Provide the (X, Y) coordinate of the cell's center where the given text is located.  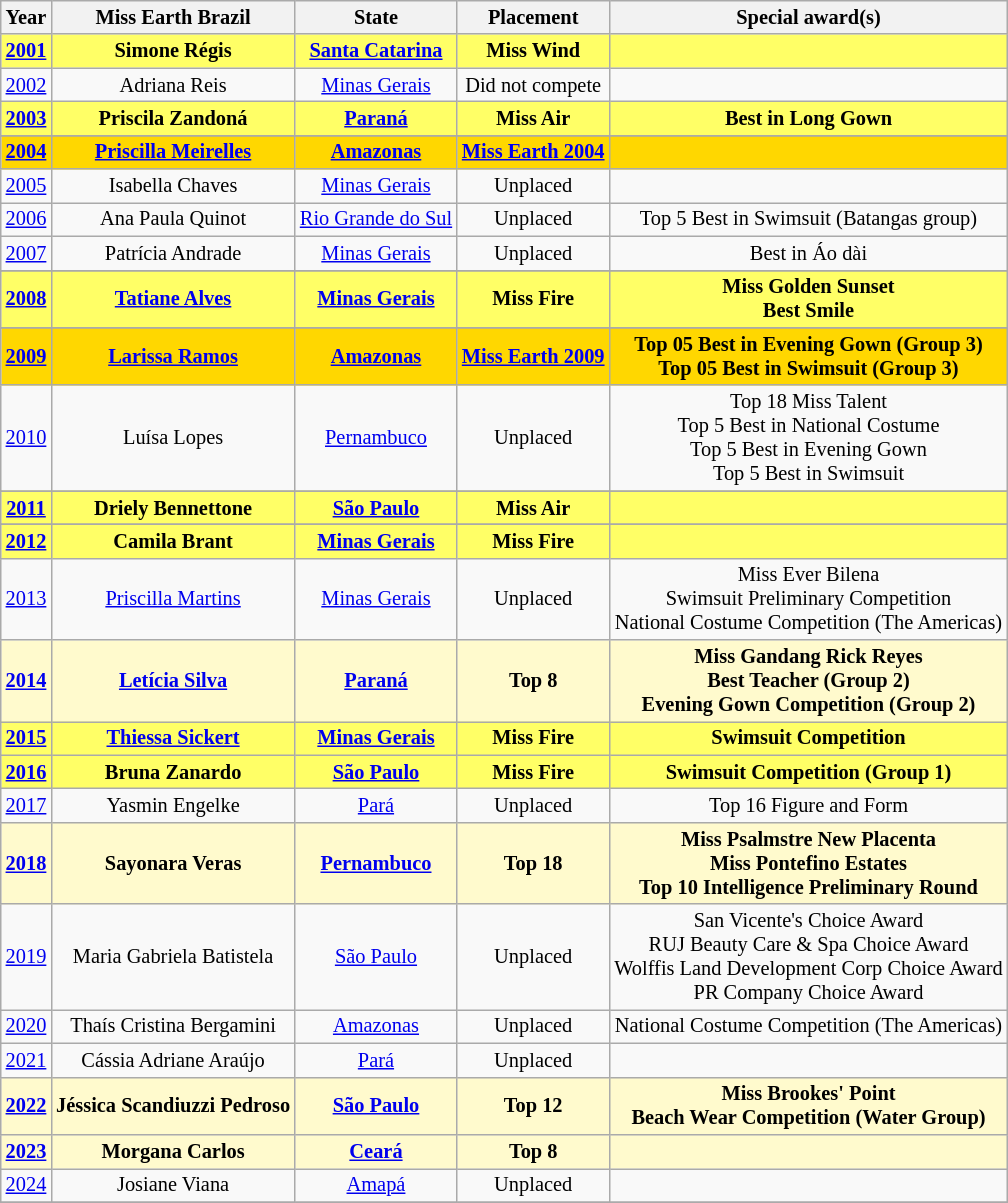
Luísa Lopes (173, 438)
2005 (26, 186)
2015 (26, 738)
Thaís Cristina Bergamini (173, 1026)
Thiessa Sickert (173, 738)
2024 (26, 1185)
2014 (26, 681)
Priscilla Meirelles (173, 152)
Miss Brookes' Point Beach Wear Competition (Water Group) (808, 1106)
Placement (533, 17)
Morgana Carlos (173, 1151)
2012 (26, 541)
Swimsuit Competition (Group 1) (808, 772)
2002 (26, 85)
Miss Earth Brazil (173, 17)
Year (26, 17)
Miss Earth 2004 (533, 152)
2023 (26, 1151)
Sayonara Veras (173, 863)
2011 (26, 508)
Miss Psalmstre New PlacentaMiss Pontefino EstatesTop 10 Intelligence Preliminary Round (808, 863)
Santa Catarina (376, 51)
Maria Gabriela Batistela (173, 957)
2009 (26, 356)
2020 (26, 1026)
2004 (26, 152)
Adriana Reis (173, 85)
Top 5 Best in Swimsuit (Batangas group) (808, 219)
Miss Wind (533, 51)
2003 (26, 118)
2013 (26, 599)
Best in Long Gown (808, 118)
2008 (26, 299)
National Costume Competition (The Americas) (808, 1026)
Miss Earth 2009 (533, 356)
2001 (26, 51)
2021 (26, 1060)
Top 05 Best in Evening Gown (Group 3)Top 05 Best in Swimsuit (Group 3) (808, 356)
Top 16 Figure and Form (808, 805)
2016 (26, 772)
Simone Régis (173, 51)
2010 (26, 438)
Top 18 Miss Talent Top 5 Best in National Costume Top 5 Best in Evening Gown Top 5 Best in Swimsuit (808, 438)
2006 (26, 219)
Ana Paula Quinot (173, 219)
Cássia Adriane Araújo (173, 1060)
Jéssica Scandiuzzi Pedroso (173, 1106)
Ceará (376, 1151)
2018 (26, 863)
2007 (26, 253)
Did not compete (533, 85)
San Vicente's Choice AwardRUJ Beauty Care & Spa Choice AwardWolffis Land Development Corp Choice AwardPR Company Choice Award (808, 957)
Rio Grande do Sul (376, 219)
State (376, 17)
Isabella Chaves (173, 186)
Amapá (376, 1185)
Camila Brant (173, 541)
Larissa Ramos (173, 356)
Josiane Viana (173, 1185)
2019 (26, 957)
Miss Golden SunsetBest Smile (808, 299)
Priscila Zandoná (173, 118)
Tatiane Alves (173, 299)
Miss Gandang Rick Reyes Best Teacher (Group 2) Evening Gown Competition (Group 2) (808, 681)
Driely Bennettone (173, 508)
Swimsuit Competition (808, 738)
Priscilla Martins (173, 599)
2017 (26, 805)
Letícia Silva (173, 681)
2022 (26, 1106)
Special award(s) (808, 17)
Best in Áo dài (808, 253)
Bruna Zanardo (173, 772)
Top 12 (533, 1106)
Patrícia Andrade (173, 253)
Top 18 (533, 863)
Yasmin Engelke (173, 805)
Miss Ever Bilena Swimsuit Preliminary Competition National Costume Competition (The Americas) (808, 599)
